Return [x, y] of the center of cell containing provided text 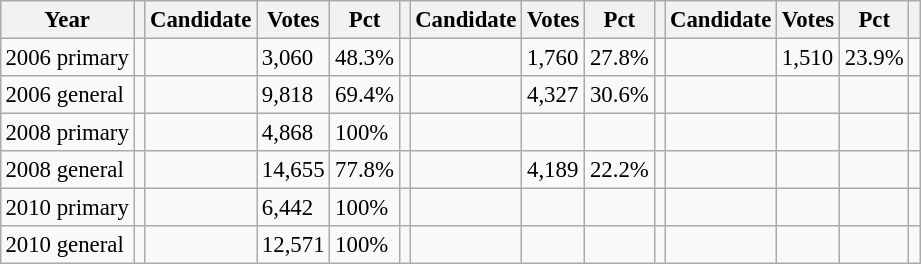
Year [67, 20]
30.6% [620, 95]
3,060 [294, 57]
1,760 [554, 57]
2010 general [67, 245]
2008 primary [67, 133]
4,327 [554, 95]
27.8% [620, 57]
12,571 [294, 245]
2010 primary [67, 208]
14,655 [294, 170]
77.8% [364, 170]
23.9% [874, 57]
69.4% [364, 95]
22.2% [620, 170]
4,868 [294, 133]
6,442 [294, 208]
2006 primary [67, 57]
2006 general [67, 95]
1,510 [808, 57]
48.3% [364, 57]
4,189 [554, 170]
9,818 [294, 95]
2008 general [67, 170]
